Return [x, y] of the center of cell containing provided text 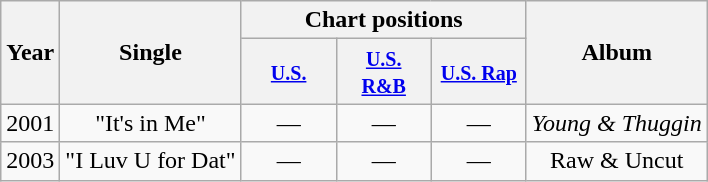
"I Luv U for Dat" [150, 161]
2003 [30, 161]
Raw & Uncut [616, 161]
2001 [30, 123]
Year [30, 52]
U.S. R&B [384, 72]
Chart positions [384, 20]
Single [150, 52]
Young & Thuggin [616, 123]
Album [616, 52]
U.S. [288, 72]
"It's in Me" [150, 123]
U.S. Rap [478, 72]
